Extract the [x, y] coordinate from the center of the cell holding the provided text.  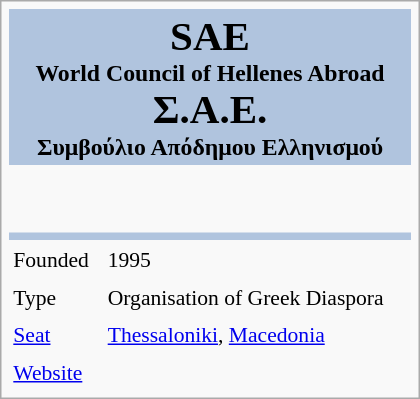
1995 [257, 260]
Website [54, 372]
Thessaloniki, Macedonia [257, 335]
Organisation of Greek Diaspora [257, 297]
Founded [54, 260]
Type [54, 297]
SAEWorld Council of Hellenes AbroadΣ.Α.Ε.Συμβούλιο Απόδημου Ελληνισμού [210, 87]
Seat [54, 335]
